Return the [X, Y] coordinate for the center point of the cell that contains the specified text.  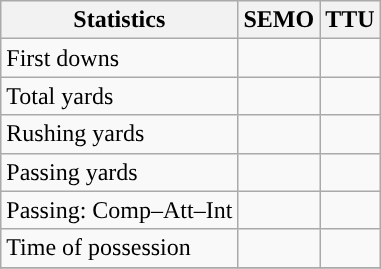
Total yards [120, 96]
Passing yards [120, 172]
TTU [350, 20]
Rushing yards [120, 134]
Statistics [120, 20]
First downs [120, 58]
SEMO [279, 20]
Passing: Comp–Att–Int [120, 210]
Time of possession [120, 248]
